Provide the (x, y) coordinate of the cell's center where the given text is located.  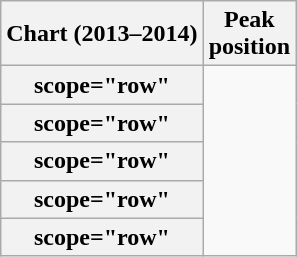
Chart (2013–2014) (102, 34)
Peakposition (249, 34)
